Return the (x, y) coordinate for the center point of the cell that contains the specified text.  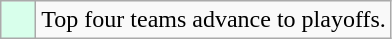
Top four teams advance to playoffs. (214, 20)
